Return the [X, Y] coordinate for the center point of the cell that contains the specified text.  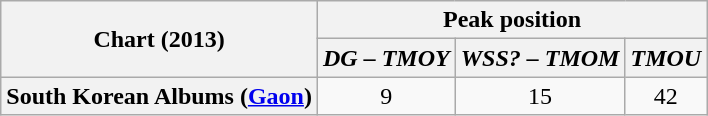
DG – TMOY [386, 58]
Peak position [512, 20]
Chart (2013) [160, 39]
15 [540, 96]
TMOU [666, 58]
South Korean Albums (Gaon) [160, 96]
9 [386, 96]
42 [666, 96]
WSS? – TMOM [540, 58]
